Detect which cell encompasses the target text, then output its (x, y) center coordinate. 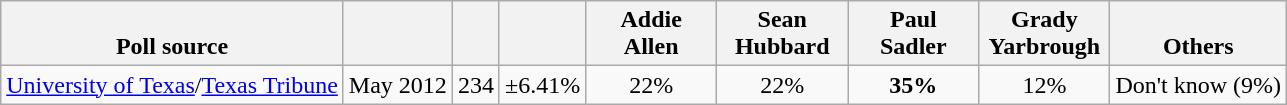
Poll source (172, 34)
SeanHubbard (782, 34)
AddieAllen (652, 34)
±6.41% (542, 85)
234 (476, 85)
University of Texas/Texas Tribune (172, 85)
May 2012 (398, 85)
Others (1198, 34)
GradyYarbrough (1044, 34)
Don't know (9%) (1198, 85)
12% (1044, 85)
PaulSadler (914, 34)
35% (914, 85)
